For the text-containing cell, return its midpoint in (x, y) coordinate format. 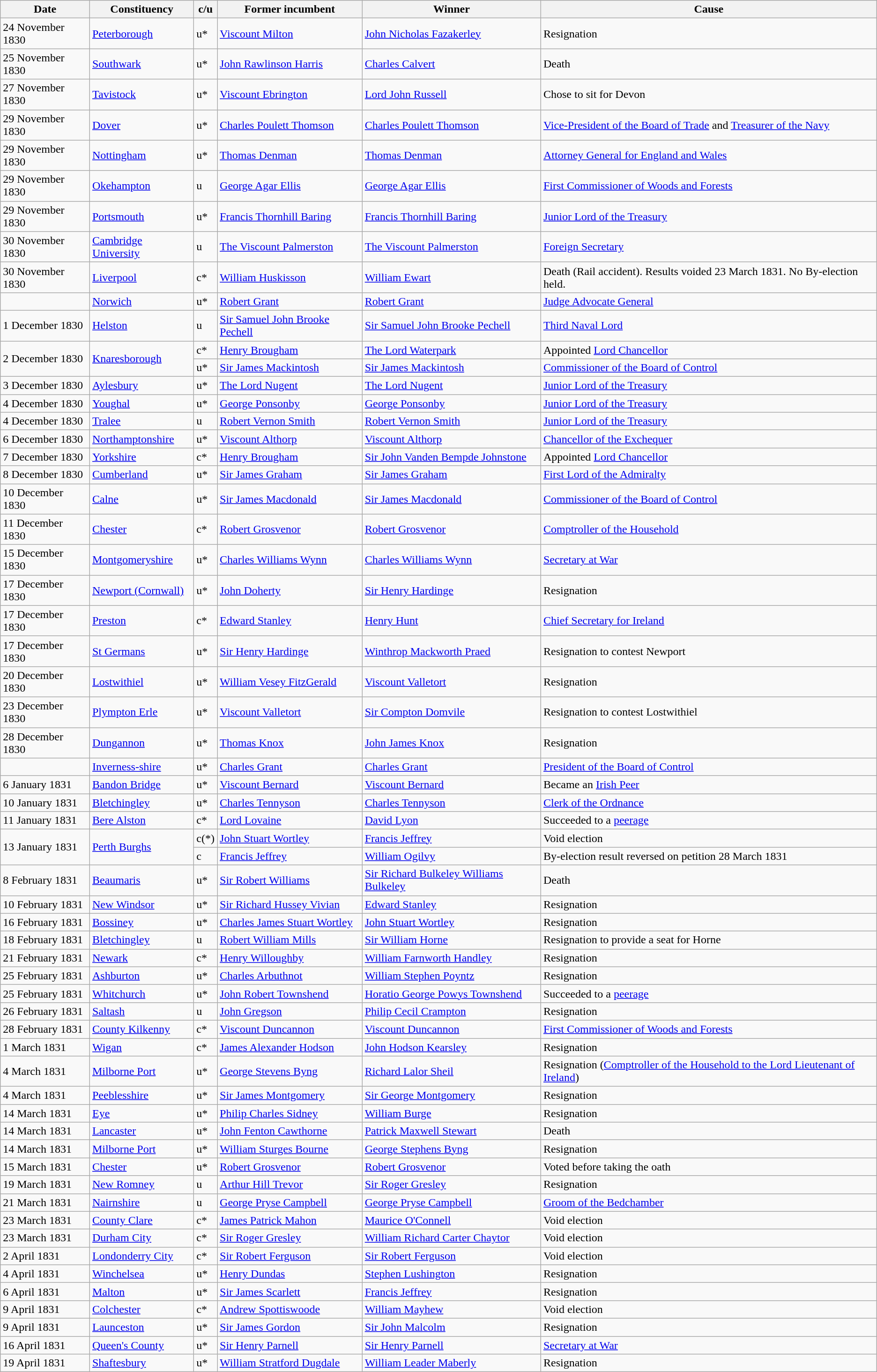
25 November 1830 (45, 64)
Durham City (141, 1238)
William Stephen Poyntz (452, 976)
Perth Burghs (141, 847)
c (206, 856)
Resignation to contest Lostwithiel (708, 712)
Lord John Russell (452, 95)
Dungannon (141, 742)
1 March 1831 (45, 1047)
County Kilkenny (141, 1029)
Beaumaris (141, 880)
Bossiney (141, 922)
William Farnworth Handley (452, 958)
John James Knox (452, 742)
Queen's County (141, 1345)
Sir Robert Williams (290, 880)
Shaftesbury (141, 1363)
13 January 1831 (45, 847)
Nottingham (141, 156)
21 March 1831 (45, 1202)
1 December 1830 (45, 325)
William Mayhew (452, 1309)
Winchelsea (141, 1274)
James Alexander Hodson (290, 1047)
Tavistock (141, 95)
George Stevens Byng (290, 1071)
Peeblesshire (141, 1096)
Death (Rail accident). Results voided 23 March 1831. No By-election held. (708, 277)
William Burge (452, 1113)
Southwark (141, 64)
Sir John Malcolm (452, 1327)
8 December 1830 (45, 475)
John Fenton Cawthorne (290, 1131)
19 April 1831 (45, 1363)
New Romney (141, 1185)
John Hodson Kearsley (452, 1047)
First Lord of the Admiralty (708, 475)
Clerk of the Ordnance (708, 803)
6 January 1831 (45, 785)
Peterborough (141, 34)
Henry Dundas (290, 1274)
Vice-President of the Board of Trade and Treasurer of the Navy (708, 125)
County Clare (141, 1220)
Launceston (141, 1327)
Youghal (141, 403)
Lostwithiel (141, 681)
Viscount Milton (290, 34)
Preston (141, 620)
10 January 1831 (45, 803)
Winthrop Mackworth Praed (452, 651)
Newport (Cornwall) (141, 590)
Sir James Gordon (290, 1327)
Sir George Montgomery (452, 1096)
Calne (141, 499)
Yorkshire (141, 457)
Saltash (141, 1011)
Charles Calvert (452, 64)
16 April 1831 (45, 1345)
James Patrick Mahon (290, 1220)
23 December 1830 (45, 712)
10 December 1830 (45, 499)
20 December 1830 (45, 681)
William Vesey FitzGerald (290, 681)
Cause (708, 9)
Groom of the Bedchamber (708, 1202)
Voted before taking the oath (708, 1167)
Portsmouth (141, 216)
Sir Richard Bulkeley Williams Bulkeley (452, 880)
Constituency (141, 9)
Lancaster (141, 1131)
Cambridge University (141, 246)
William Ewart (452, 277)
Sir James Scarlett (290, 1291)
24 November 1830 (45, 34)
Plympton Erle (141, 712)
2 December 1830 (45, 359)
Sir Compton Domvile (452, 712)
10 February 1831 (45, 904)
11 January 1831 (45, 820)
Wigan (141, 1047)
Thomas Knox (290, 742)
Lord Lovaine (290, 820)
Foreign Secretary (708, 246)
Tralee (141, 421)
c(*) (206, 838)
28 February 1831 (45, 1029)
William Richard Carter Chaytor (452, 1238)
William Huskisson (290, 277)
Andrew Spottiswoode (290, 1309)
Sir William Horne (452, 940)
18 February 1831 (45, 940)
Robert William Mills (290, 940)
Chief Secretary for Ireland (708, 620)
6 April 1831 (45, 1291)
Dover (141, 125)
7 December 1830 (45, 457)
Viscount Ebrington (290, 95)
Montgomeryshire (141, 559)
Nairnshire (141, 1202)
26 February 1831 (45, 1011)
15 December 1830 (45, 559)
Horatio George Powys Townshend (452, 993)
William Leader Maberly (452, 1363)
Former incumbent (290, 9)
Okehampton (141, 186)
Inverness-shire (141, 767)
Resignation to contest Newport (708, 651)
Maurice O'Connell (452, 1220)
Helston (141, 325)
Resignation (Comptroller of the Household to the Lord Lieutenant of Ireland) (708, 1071)
Stephen Lushington (452, 1274)
Sir John Vanden Bempde Johnstone (452, 457)
Eye (141, 1113)
Richard Lalor Sheil (452, 1071)
6 December 1830 (45, 439)
11 December 1830 (45, 529)
Charles Arbuthnot (290, 976)
Judge Advocate General (708, 301)
Newark (141, 958)
Attorney General for England and Wales (708, 156)
4 April 1831 (45, 1274)
Third Naval Lord (708, 325)
President of the Board of Control (708, 767)
c/u (206, 9)
Became an Irish Peer (708, 785)
16 February 1831 (45, 922)
Aylesbury (141, 386)
David Lyon (452, 820)
Comptroller of the Household (708, 529)
28 December 1830 (45, 742)
Charles James Stuart Wortley (290, 922)
Whitchurch (141, 993)
Henry Hunt (452, 620)
Philip Cecil Crampton (452, 1011)
15 March 1831 (45, 1167)
Ashburton (141, 976)
3 December 1830 (45, 386)
Cumberland (141, 475)
Arthur Hill Trevor (290, 1185)
2 April 1831 (45, 1256)
Sir Richard Hussey Vivian (290, 904)
Patrick Maxwell Stewart (452, 1131)
John Robert Townshend (290, 993)
Sir James Montgomery (290, 1096)
Norwich (141, 301)
Bandon Bridge (141, 785)
27 November 1830 (45, 95)
The Lord Waterpark (452, 350)
St Germans (141, 651)
William Stratford Dugdale (290, 1363)
Chose to sit for Devon (708, 95)
John Doherty (290, 590)
John Nicholas Fazakerley (452, 34)
Resignation to provide a seat for Horne (708, 940)
Henry Willoughby (290, 958)
Liverpool (141, 277)
Winner (452, 9)
Chancellor of the Exchequer (708, 439)
Malton (141, 1291)
Philip Charles Sidney (290, 1113)
John Gregson (290, 1011)
Knaresborough (141, 359)
8 February 1831 (45, 880)
19 March 1831 (45, 1185)
By-election result reversed on petition 28 March 1831 (708, 856)
New Windsor (141, 904)
William Ogilvy (452, 856)
William Sturges Bourne (290, 1149)
Londonderry City (141, 1256)
Date (45, 9)
George Stephens Byng (452, 1149)
Colchester (141, 1309)
John Rawlinson Harris (290, 64)
21 February 1831 (45, 958)
Northamptonshire (141, 439)
Bere Alston (141, 820)
